From the cell containing the given text, extract its center point as (x, y) coordinate. 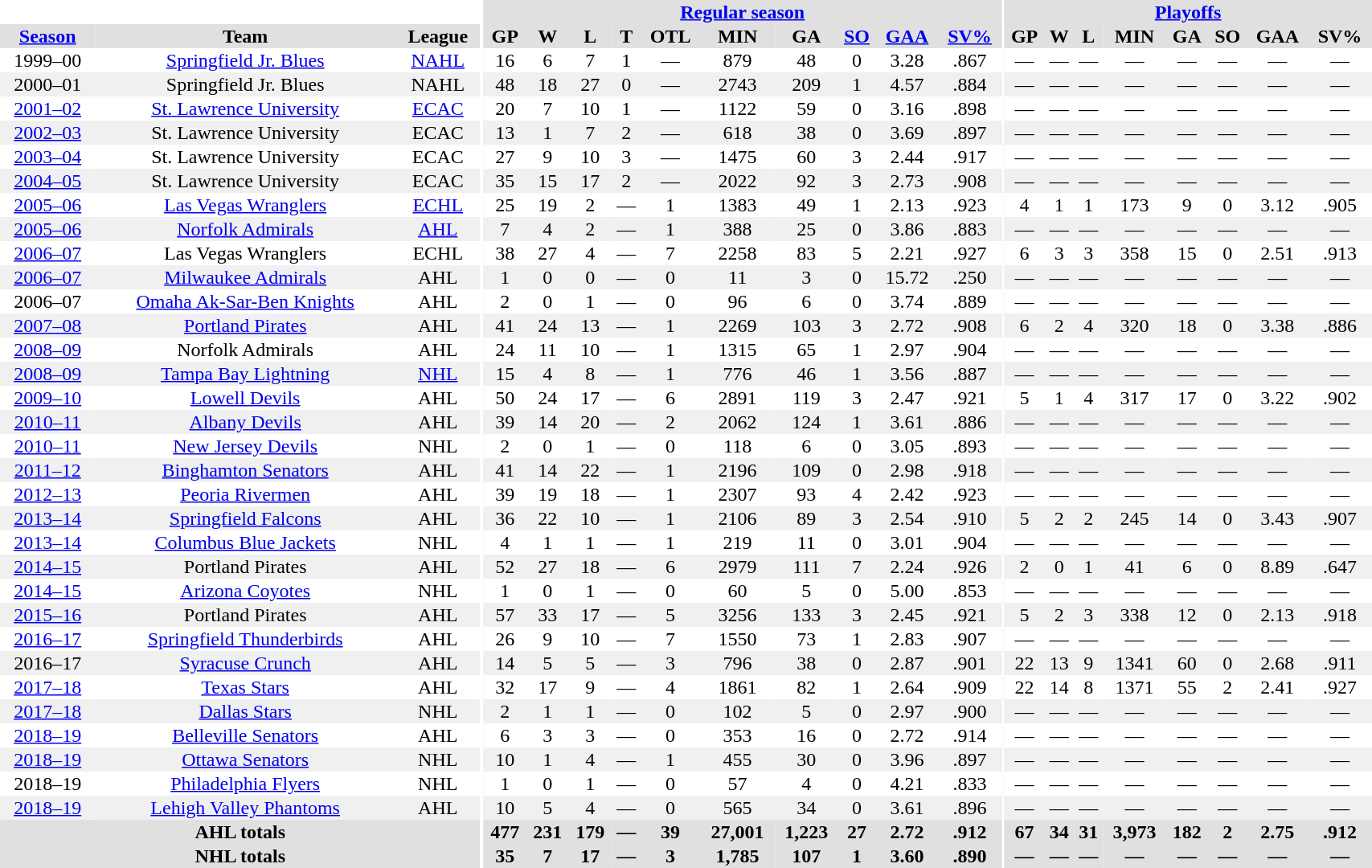
2.87 (907, 663)
3.96 (907, 759)
Columbus Blue Jackets (245, 542)
353 (738, 735)
83 (807, 253)
Season (47, 36)
Omaha Ak-Sar-Ben Knights (245, 301)
103 (807, 325)
2.75 (1278, 832)
.853 (969, 591)
Springfield Falcons (245, 518)
67 (1024, 832)
2743 (738, 84)
Albany Devils (245, 422)
Belleville Senators (245, 735)
3256 (738, 615)
3.56 (907, 374)
.890 (969, 856)
2000–01 (47, 84)
2.21 (907, 253)
Playoffs (1188, 12)
1,223 (807, 832)
.250 (969, 277)
82 (807, 687)
32 (505, 687)
Ottawa Senators (245, 759)
Team (245, 36)
358 (1135, 253)
.909 (969, 687)
26 (505, 639)
Lowell Devils (245, 398)
2003–04 (47, 157)
3.28 (907, 60)
59 (807, 108)
209 (807, 84)
55 (1186, 687)
73 (807, 639)
33 (548, 615)
182 (1186, 832)
317 (1135, 398)
111 (807, 567)
.914 (969, 735)
Milwaukee Admirals (245, 277)
3.12 (1278, 205)
879 (738, 60)
1999–00 (47, 60)
2.42 (907, 494)
2.24 (907, 567)
4.21 (907, 784)
Tampa Bay Lightning (245, 374)
119 (807, 398)
Texas Stars (245, 687)
27,001 (738, 832)
2062 (738, 422)
NHL totals (240, 856)
2.41 (1278, 687)
1122 (738, 108)
AHL totals (240, 832)
2.64 (907, 687)
565 (738, 808)
League (438, 36)
245 (1135, 518)
2.83 (907, 639)
2.44 (907, 157)
1475 (738, 157)
15.72 (907, 277)
.889 (969, 301)
65 (807, 350)
219 (738, 542)
Regular season (743, 12)
2.73 (907, 181)
Springfield Thunderbirds (245, 639)
3.16 (907, 108)
1383 (738, 205)
2269 (738, 325)
8.89 (1278, 567)
133 (807, 615)
49 (807, 205)
3.74 (907, 301)
.926 (969, 567)
2307 (738, 494)
.900 (969, 711)
2891 (738, 398)
.887 (969, 374)
618 (738, 133)
2002–03 (47, 133)
776 (738, 374)
3.86 (907, 229)
1550 (738, 639)
102 (738, 711)
2012–13 (47, 494)
5.00 (907, 591)
2258 (738, 253)
.647 (1341, 567)
50 (505, 398)
3.69 (907, 133)
Arizona Coyotes (245, 591)
124 (807, 422)
.910 (969, 518)
93 (807, 494)
2.45 (907, 615)
.901 (969, 663)
96 (738, 301)
338 (1135, 615)
Peoria Rivermen (245, 494)
2001–02 (47, 108)
.913 (1341, 253)
388 (738, 229)
179 (590, 832)
Dallas Stars (245, 711)
3.01 (907, 542)
OTL (670, 36)
3.05 (907, 446)
.833 (969, 784)
.898 (969, 108)
36 (505, 518)
477 (505, 832)
320 (1135, 325)
46 (807, 374)
2.68 (1278, 663)
.883 (969, 229)
31 (1088, 832)
1315 (738, 350)
2.98 (907, 470)
2015–16 (47, 615)
2196 (738, 470)
2004–05 (47, 181)
231 (548, 832)
.867 (969, 60)
12 (1186, 615)
52 (505, 567)
455 (738, 759)
2009–10 (47, 398)
2007–08 (47, 325)
.905 (1341, 205)
2022 (738, 181)
4.57 (907, 84)
89 (807, 518)
.896 (969, 808)
.902 (1341, 398)
2.54 (907, 518)
.893 (969, 446)
1371 (1135, 687)
.884 (969, 84)
.917 (969, 157)
3.22 (1278, 398)
Binghamton Senators (245, 470)
3,973 (1135, 832)
T (627, 36)
1861 (738, 687)
173 (1135, 205)
2979 (738, 567)
2106 (738, 518)
New Jersey Devils (245, 446)
2011–12 (47, 470)
3.43 (1278, 518)
2.51 (1278, 253)
Lehigh Valley Phantoms (245, 808)
3.38 (1278, 325)
2.47 (907, 398)
.911 (1341, 663)
Syracuse Crunch (245, 663)
107 (807, 856)
30 (807, 759)
92 (807, 181)
1,785 (738, 856)
1341 (1135, 663)
3.60 (907, 856)
Philadelphia Flyers (245, 784)
109 (807, 470)
796 (738, 663)
118 (738, 446)
